Locate the cell with the specified text and output its [x, y] center coordinate. 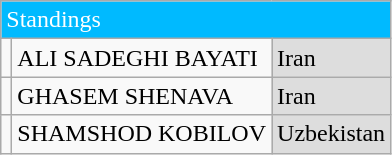
GHASEM SHENAVA [142, 96]
Standings [196, 20]
SHAMSHOD KOBILOV [142, 134]
Uzbekistan [332, 134]
ALI SADEGHI BAYATI [142, 58]
